Output the [X, Y] coordinate of the center of the cell containing the given text.  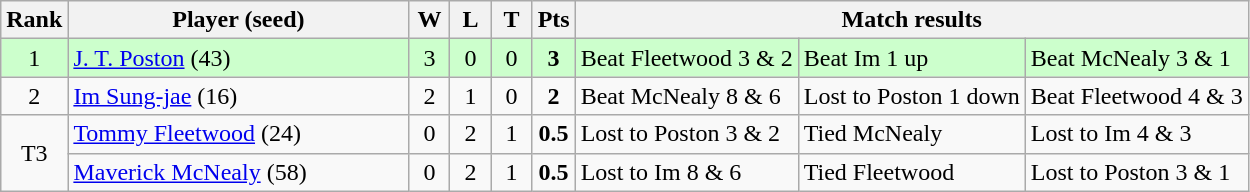
Beat McNealy 3 & 1 [1136, 58]
Beat McNealy 8 & 6 [686, 96]
Tommy Fleetwood (24) [238, 134]
T3 [34, 153]
T [512, 20]
Maverick McNealy (58) [238, 172]
Rank [34, 20]
Tied McNealy [912, 134]
Lost to Poston 3 & 2 [686, 134]
Player (seed) [238, 20]
Lost to Poston 3 & 1 [1136, 172]
Im Sung-jae (16) [238, 96]
Beat Fleetwood 3 & 2 [686, 58]
Lost to Poston 1 down [912, 96]
J. T. Poston (43) [238, 58]
Beat Im 1 up [912, 58]
Pts [554, 20]
W [430, 20]
Lost to Im 4 & 3 [1136, 134]
Lost to Im 8 & 6 [686, 172]
Tied Fleetwood [912, 172]
Match results [912, 20]
L [470, 20]
Beat Fleetwood 4 & 3 [1136, 96]
